Locate the cell with the specified text and output its (X, Y) center coordinate. 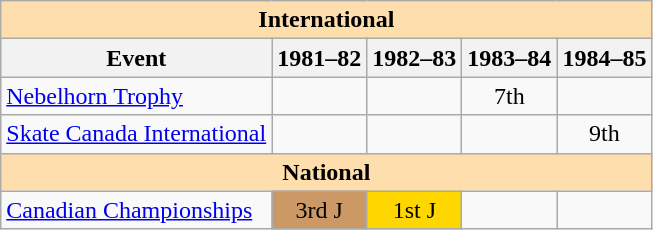
1983–84 (510, 58)
9th (604, 134)
Canadian Championships (136, 210)
Event (136, 58)
7th (510, 96)
1st J (414, 210)
National (326, 172)
1984–85 (604, 58)
Nebelhorn Trophy (136, 96)
1981–82 (320, 58)
Skate Canada International (136, 134)
International (326, 20)
1982–83 (414, 58)
3rd J (320, 210)
